Determine the [X, Y] coordinate at the center of the cell enclosing the given text.  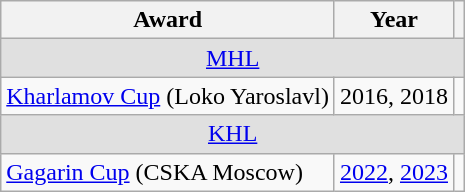
Kharlamov Cup (Loko Yaroslavl) [168, 96]
KHL [233, 134]
Year [394, 20]
Award [168, 20]
2016, 2018 [394, 96]
2022, 2023 [394, 172]
MHL [233, 58]
Gagarin Cup (CSKA Moscow) [168, 172]
